Return the [x, y] coordinate for the center point of the cell that contains the specified text.  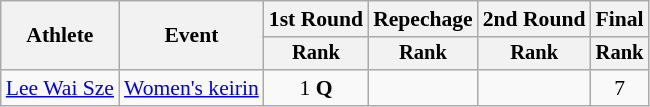
Event [192, 36]
Athlete [60, 36]
Women's keirin [192, 88]
1st Round [316, 19]
Final [619, 19]
7 [619, 88]
1 Q [316, 88]
2nd Round [534, 19]
Lee Wai Sze [60, 88]
Repechage [423, 19]
